Search for the cell housing the specified text and yield its [X, Y] center coordinate. 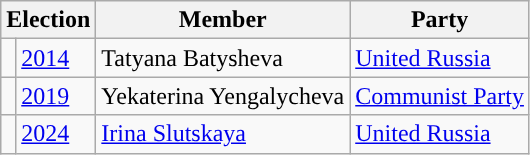
Election [48, 20]
Communist Party [440, 96]
Irina Slutskaya [223, 134]
2014 [56, 58]
Party [440, 20]
2019 [56, 96]
Member [223, 20]
Yekaterina Yengalycheva [223, 96]
2024 [56, 134]
Tatyana Batysheva [223, 58]
